Output the (X, Y) coordinate of the center of the cell containing the given text.  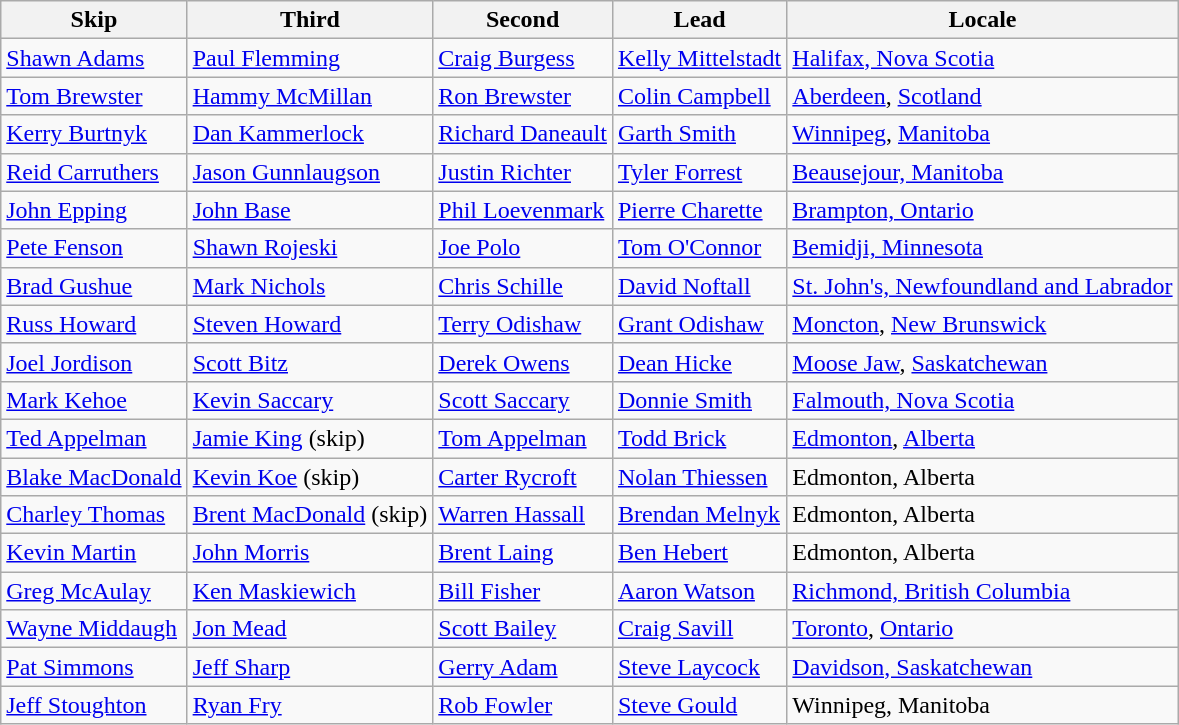
Jeff Sharp (310, 667)
Beausejour, Manitoba (982, 172)
Bemidji, Minnesota (982, 248)
Russ Howard (94, 324)
Craig Burgess (523, 58)
Falmouth, Nova Scotia (982, 400)
Pierre Charette (699, 210)
Phil Loevenmark (523, 210)
Locale (982, 20)
Skip (94, 20)
Brent Laing (523, 553)
Jamie King (skip) (310, 438)
Mark Kehoe (94, 400)
Kerry Burtnyk (94, 134)
Mark Nichols (310, 286)
John Epping (94, 210)
John Base (310, 210)
Tyler Forrest (699, 172)
Second (523, 20)
Toronto, Ontario (982, 629)
Charley Thomas (94, 515)
Nolan Thiessen (699, 477)
David Noftall (699, 286)
Davidson, Saskatchewan (982, 667)
Blake MacDonald (94, 477)
Aaron Watson (699, 591)
Tom Brewster (94, 96)
Brampton, Ontario (982, 210)
Warren Hassall (523, 515)
Shawn Rojeski (310, 248)
Ron Brewster (523, 96)
Brendan Melnyk (699, 515)
Todd Brick (699, 438)
Craig Savill (699, 629)
Steve Gould (699, 705)
Bill Fisher (523, 591)
Shawn Adams (94, 58)
Scott Saccary (523, 400)
Jeff Stoughton (94, 705)
Ted Appelman (94, 438)
Jason Gunnlaugson (310, 172)
Garth Smith (699, 134)
Dean Hicke (699, 362)
Brent MacDonald (skip) (310, 515)
Derek Owens (523, 362)
Wayne Middaugh (94, 629)
Grant Odishaw (699, 324)
Moncton, New Brunswick (982, 324)
Pete Fenson (94, 248)
Reid Carruthers (94, 172)
Ken Maskiewich (310, 591)
Greg McAulay (94, 591)
Halifax, Nova Scotia (982, 58)
Terry Odishaw (523, 324)
Kevin Martin (94, 553)
Ben Hebert (699, 553)
Colin Campbell (699, 96)
Richmond, British Columbia (982, 591)
Pat Simmons (94, 667)
Jon Mead (310, 629)
Tom Appelman (523, 438)
Paul Flemming (310, 58)
Hammy McMillan (310, 96)
Justin Richter (523, 172)
Steve Laycock (699, 667)
Steven Howard (310, 324)
Lead (699, 20)
Brad Gushue (94, 286)
Kevin Saccary (310, 400)
Kevin Koe (skip) (310, 477)
Ryan Fry (310, 705)
Dan Kammerlock (310, 134)
John Morris (310, 553)
Tom O'Connor (699, 248)
St. John's, Newfoundland and Labrador (982, 286)
Richard Daneault (523, 134)
Third (310, 20)
Chris Schille (523, 286)
Kelly Mittelstadt (699, 58)
Donnie Smith (699, 400)
Rob Fowler (523, 705)
Aberdeen, Scotland (982, 96)
Scott Bailey (523, 629)
Joel Jordison (94, 362)
Moose Jaw, Saskatchewan (982, 362)
Scott Bitz (310, 362)
Joe Polo (523, 248)
Carter Rycroft (523, 477)
Gerry Adam (523, 667)
